Return (x, y) of the center of cell containing provided text 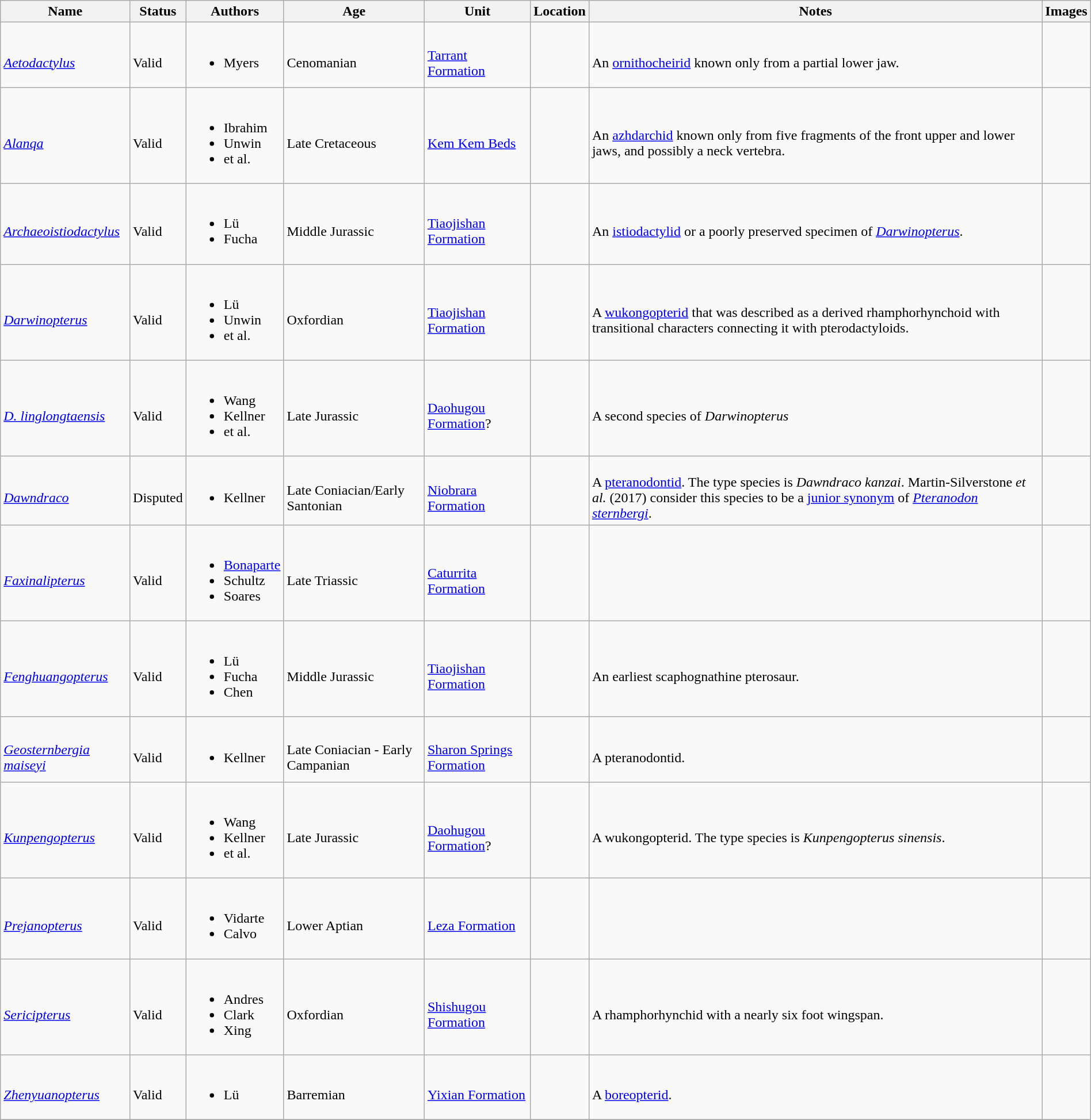
VidarteCalvo (235, 918)
Barremian (354, 1087)
Caturrita Formation (477, 573)
Alanqa (66, 136)
Late Coniacian - Early Campanian (354, 749)
Sharon Springs Formation (477, 749)
Fenghuangopterus (66, 668)
Prejanopterus (66, 918)
A pteranodontid. (815, 749)
A wukongopterid. The type species is Kunpengopterus sinensis. (815, 830)
AndresClarkXing (235, 1007)
Kem Kem Beds (477, 136)
IbrahimUnwinet al. (235, 136)
A wukongopterid that was described as a derived rhamphorhynchoid with transitional characters connecting it with pterodactyloids. (815, 312)
Kunpengopterus (66, 830)
LüFuchaChen (235, 668)
Authors (235, 12)
LüFucha (235, 224)
Images (1066, 12)
Archaeoistiodactylus (66, 224)
LüUnwinet al. (235, 312)
A second species of Darwinopterus (815, 408)
Cenomanian (354, 55)
Unit (477, 12)
A rhamphorhynchid with a nearly six foot wingspan. (815, 1007)
Myers (235, 55)
Age (354, 12)
Darwinopterus (66, 312)
Notes (815, 12)
A boreopterid. (815, 1087)
Late Coniacian/Early Santonian (354, 490)
Disputed (158, 490)
Niobrara Formation (477, 490)
An ornithocheirid known only from a partial lower jaw. (815, 55)
Aetodactylus (66, 55)
Geosternbergia maiseyi (66, 749)
Zhenyuanopterus (66, 1087)
Shishugou Formation (477, 1007)
Lü (235, 1087)
Late Triassic (354, 573)
Status (158, 12)
BonaparteSchultzSoares (235, 573)
Yixian Formation (477, 1087)
An istiodactylid or a poorly preserved specimen of Darwinopterus. (815, 224)
Dawndraco (66, 490)
Name (66, 12)
Late Cretaceous (354, 136)
Tarrant Formation (477, 55)
Lower Aptian (354, 918)
An earliest scaphognathine pterosaur. (815, 668)
Faxinalipterus (66, 573)
D. linglongtaensis (66, 408)
Sericipterus (66, 1007)
Location (560, 12)
An azhdarchid known only from five fragments of the front upper and lower jaws, and possibly a neck vertebra. (815, 136)
Leza Formation (477, 918)
